Pinpoint the cell where the given text exists, returning its (x, y) midpoint coordinate. 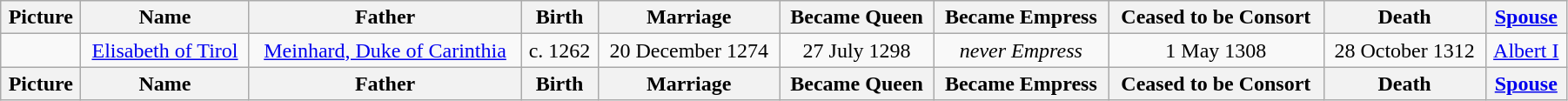
Elisabeth of Tirol (165, 50)
27 July 1298 (856, 50)
Albert I (1526, 50)
20 December 1274 (689, 50)
Meinhard, Duke of Carinthia (385, 50)
1 May 1308 (1216, 50)
c. 1262 (560, 50)
28 October 1312 (1404, 50)
never Empress (1022, 50)
